Return [x, y] of the center of cell containing provided text 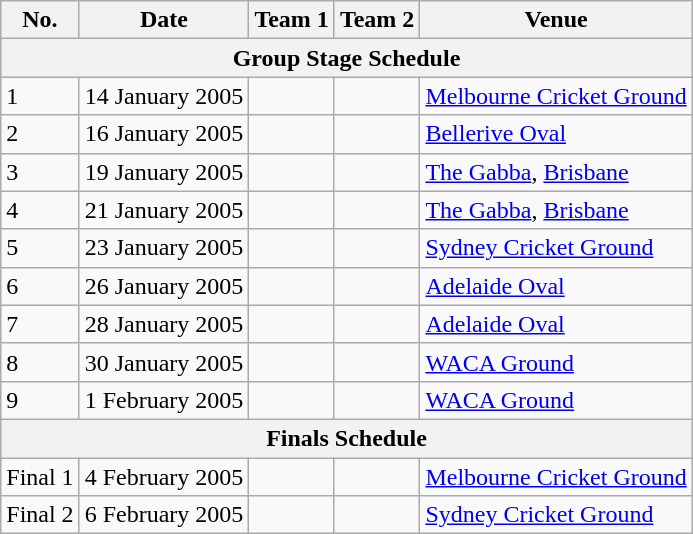
4 February 2005 [164, 477]
Group Stage Schedule [347, 58]
16 January 2005 [164, 134]
No. [40, 20]
8 [40, 362]
9 [40, 400]
Bellerive Oval [556, 134]
3 [40, 172]
6 [40, 286]
4 [40, 210]
6 February 2005 [164, 515]
Finals Schedule [347, 438]
Final 2 [40, 515]
5 [40, 248]
19 January 2005 [164, 172]
21 January 2005 [164, 210]
28 January 2005 [164, 324]
Final 1 [40, 477]
14 January 2005 [164, 96]
2 [40, 134]
23 January 2005 [164, 248]
Team 2 [377, 20]
Venue [556, 20]
Date [164, 20]
26 January 2005 [164, 286]
Team 1 [292, 20]
7 [40, 324]
1 February 2005 [164, 400]
1 [40, 96]
30 January 2005 [164, 362]
